Output the (X, Y) coordinate of the center of the cell containing the given text.  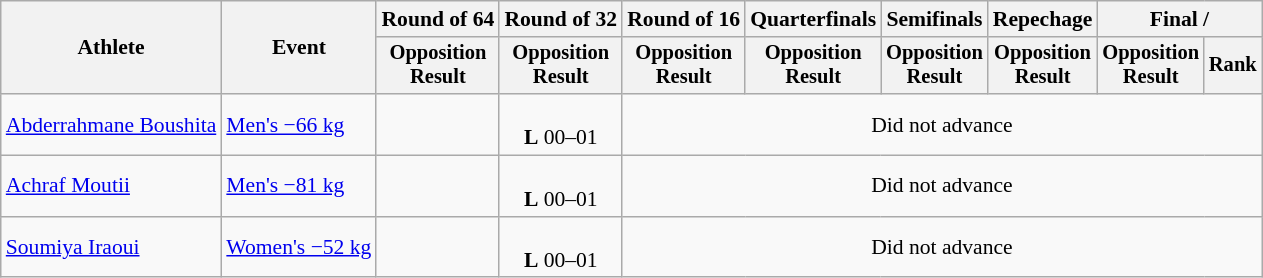
Athlete (112, 48)
Round of 64 (438, 19)
Men's −81 kg (298, 186)
Abderrahmane Boushita (112, 124)
Round of 16 (684, 19)
Round of 32 (560, 19)
Soumiya Iraoui (112, 248)
Semifinals (934, 19)
Quarterfinals (813, 19)
Final / (1179, 19)
Men's −66 kg (298, 124)
Rank (1233, 66)
Event (298, 48)
Women's −52 kg (298, 248)
Repechage (1043, 19)
Achraf Moutii (112, 186)
